Find where the given text appears and provide that cell's center as (x, y) coordinate. 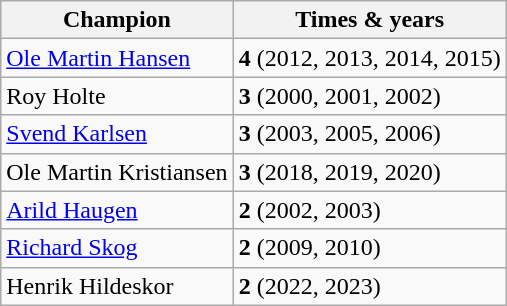
2 (2022, 2023) (370, 286)
4 (2012, 2013, 2014, 2015) (370, 58)
Ole Martin Kristiansen (117, 172)
Roy Holte (117, 96)
2 (2002, 2003) (370, 210)
3 (2018, 2019, 2020) (370, 172)
Arild Haugen (117, 210)
Svend Karlsen (117, 134)
Richard Skog (117, 248)
2 (2009, 2010) (370, 248)
3 (2000, 2001, 2002) (370, 96)
Champion (117, 20)
Ole Martin Hansen (117, 58)
3 (2003, 2005, 2006) (370, 134)
Times & years (370, 20)
Henrik Hildeskor (117, 286)
